Return [x, y] of the center of cell containing provided text 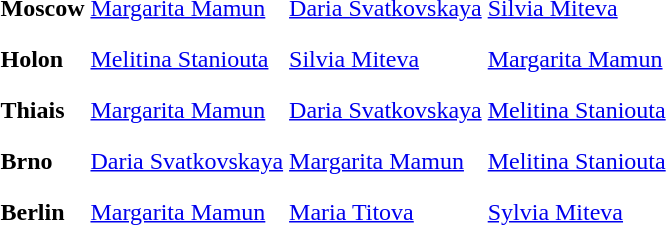
Silvia Miteva [386, 59]
Melitina Staniouta [187, 59]
